Provide the (X, Y) coordinate of the cell's center where the given text is located.  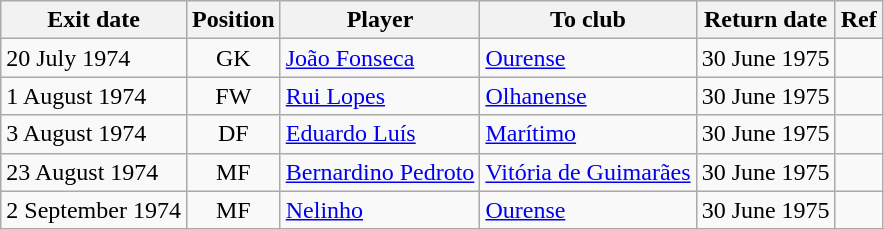
2 September 1974 (94, 210)
Marítimo (588, 134)
23 August 1974 (94, 172)
Exit date (94, 20)
3 August 1974 (94, 134)
Nelinho (380, 210)
Position (233, 20)
Ref (858, 20)
Eduardo Luís (380, 134)
To club (588, 20)
GK (233, 58)
João Fonseca (380, 58)
Player (380, 20)
Vitória de Guimarães (588, 172)
Return date (766, 20)
Rui Lopes (380, 96)
20 July 1974 (94, 58)
FW (233, 96)
Bernardino Pedroto (380, 172)
DF (233, 134)
1 August 1974 (94, 96)
Olhanense (588, 96)
